Output the [X, Y] coordinate of the center of the cell containing the given text.  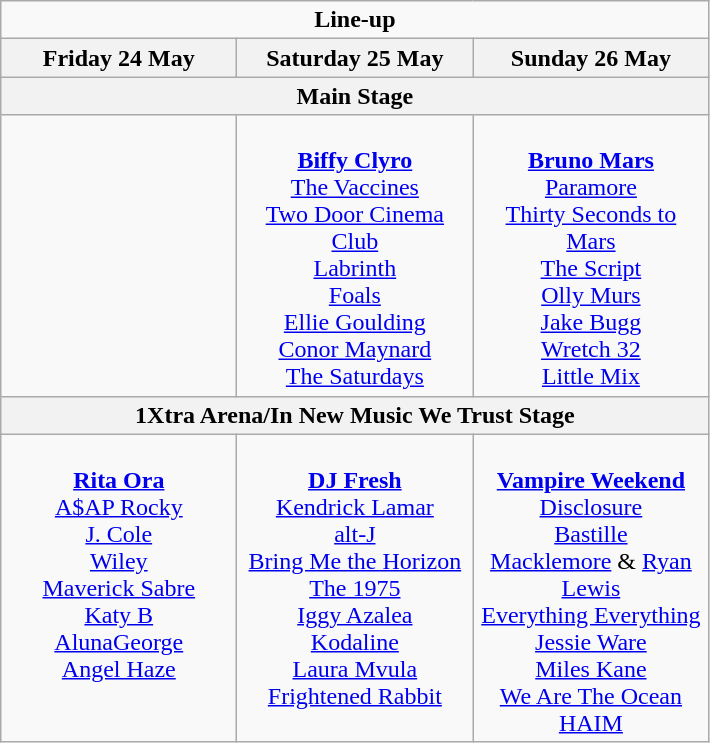
Sunday 26 May [591, 58]
Bruno Mars Paramore Thirty Seconds to Mars The Script Olly Murs Jake Bugg Wretch 32 Little Mix [591, 256]
Rita Ora A$AP Rocky J. Cole Wiley Maverick Sabre Katy B AlunaGeorge Angel Haze [119, 588]
1Xtra Arena/In New Music We Trust Stage [355, 415]
Saturday 25 May [355, 58]
Main Stage [355, 96]
Biffy Clyro The Vaccines Two Door Cinema Club Labrinth Foals Ellie Goulding Conor Maynard The Saturdays [355, 256]
Friday 24 May [119, 58]
Line-up [355, 20]
Vampire Weekend Disclosure Bastille Macklemore & Ryan Lewis Everything Everything Jessie Ware Miles Kane We Are The Ocean HAIM [591, 588]
DJ Fresh Kendrick Lamar alt-J Bring Me the Horizon The 1975 Iggy Azalea Kodaline Laura Mvula Frightened Rabbit [355, 588]
